Return [x, y] of the center of cell containing provided text 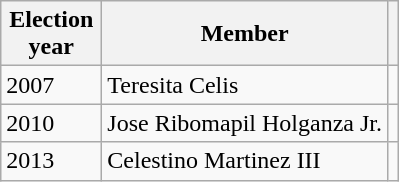
Celestino Martinez III [245, 161]
Member [245, 34]
Electionyear [52, 34]
2010 [52, 123]
Teresita Celis [245, 85]
2013 [52, 161]
2007 [52, 85]
Jose Ribomapil Holganza Jr. [245, 123]
